Return the [X, Y] coordinate for the center point of the cell that contains the specified text.  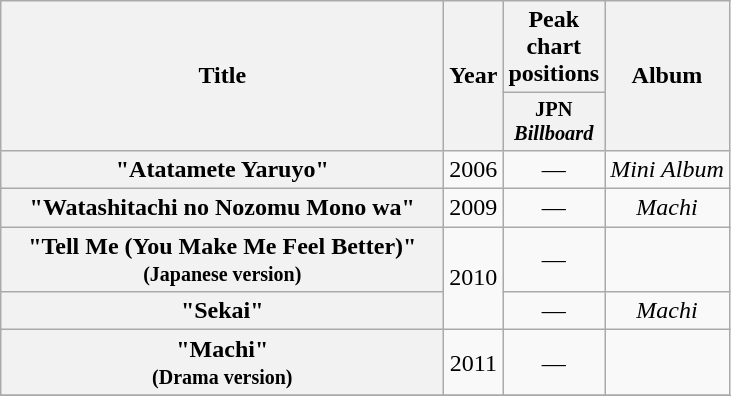
Title [222, 76]
2009 [474, 208]
Album [668, 76]
"Tell Me (You Make Me Feel Better)"(Japanese version) [222, 260]
"Watashitachi no Nozomu Mono wa" [222, 208]
"Atatamete Yaruyo" [222, 169]
Year [474, 76]
"Sekai" [222, 311]
Mini Album [668, 169]
Peak chart positions [554, 47]
"Machi"(Drama version) [222, 362]
2011 [474, 362]
2010 [474, 278]
JPN Billboard [554, 122]
2006 [474, 169]
